For the text-containing cell, return its midpoint in [x, y] coordinate format. 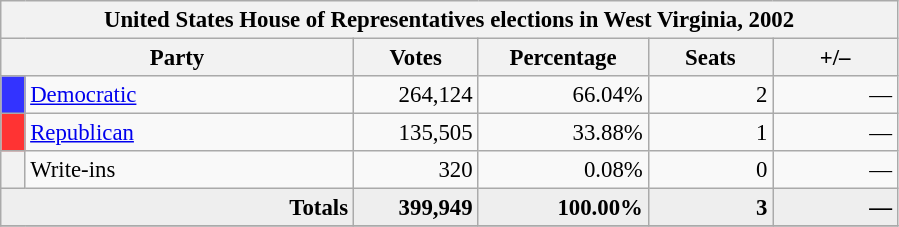
66.04% [563, 95]
Write-ins [189, 170]
Democratic [189, 95]
0 [710, 170]
0.08% [563, 170]
Totals [178, 208]
3 [710, 208]
Votes [416, 58]
Republican [189, 133]
264,124 [416, 95]
1 [710, 133]
Seats [710, 58]
United States House of Representatives elections in West Virginia, 2002 [450, 20]
135,505 [416, 133]
Percentage [563, 58]
399,949 [416, 208]
33.88% [563, 133]
320 [416, 170]
2 [710, 95]
Party [178, 58]
+/– [836, 58]
100.00% [563, 208]
